Detect which cell encompasses the target text, then output its (X, Y) center coordinate. 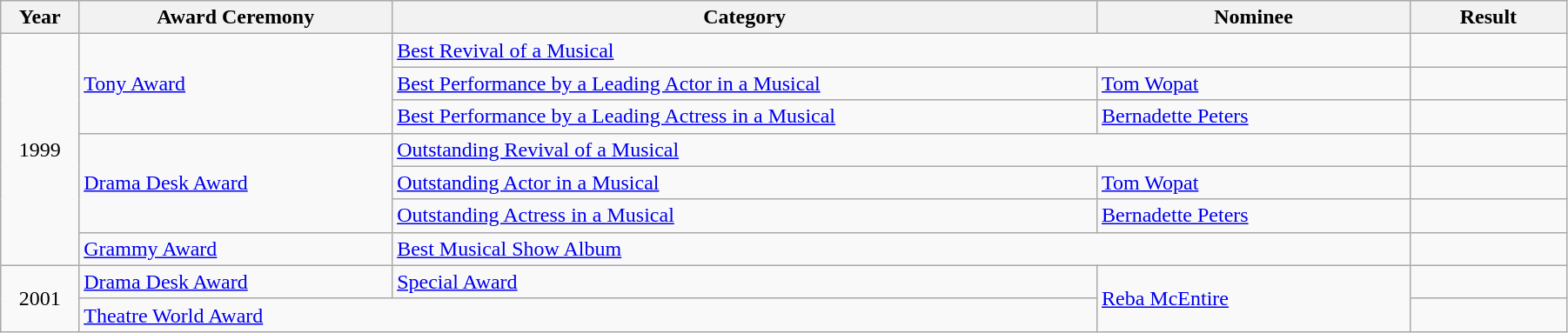
Best Performance by a Leading Actress in a Musical (745, 117)
Outstanding Actress in a Musical (745, 216)
Result (1488, 17)
Outstanding Revival of a Musical (901, 150)
Theatre World Award (588, 315)
Reba McEntire (1254, 298)
Tony Award (236, 83)
Best Performance by a Leading Actor in a Musical (745, 83)
2001 (40, 298)
Nominee (1254, 17)
1999 (40, 150)
Grammy Award (236, 249)
Special Award (745, 282)
Category (745, 17)
Outstanding Actor in a Musical (745, 183)
Year (40, 17)
Best Musical Show Album (901, 249)
Best Revival of a Musical (901, 50)
Award Ceremony (236, 17)
